Find where the given text appears and provide that cell's center as [x, y] coordinate. 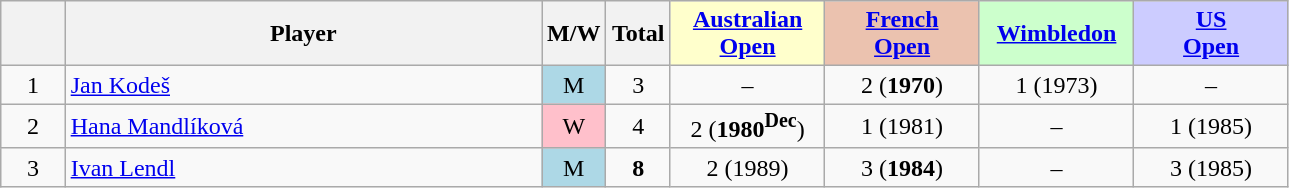
2 [33, 126]
Jan Kodeš [303, 85]
French Open [902, 34]
W [574, 126]
4 [638, 126]
Wimbledon [1056, 34]
8 [638, 167]
Player [303, 34]
3 (1984) [902, 167]
Hana Mandlíková [303, 126]
US Open [1212, 34]
2 (1980Dec) [747, 126]
1 (1973) [1056, 85]
2 (1970) [902, 85]
1 [33, 85]
2 (1989) [747, 167]
1 (1981) [902, 126]
3 (1985) [1212, 167]
Ivan Lendl [303, 167]
1 (1985) [1212, 126]
Australian Open [747, 34]
Total [638, 34]
M/W [574, 34]
